Find where the given text appears and provide that cell's center as [X, Y] coordinate. 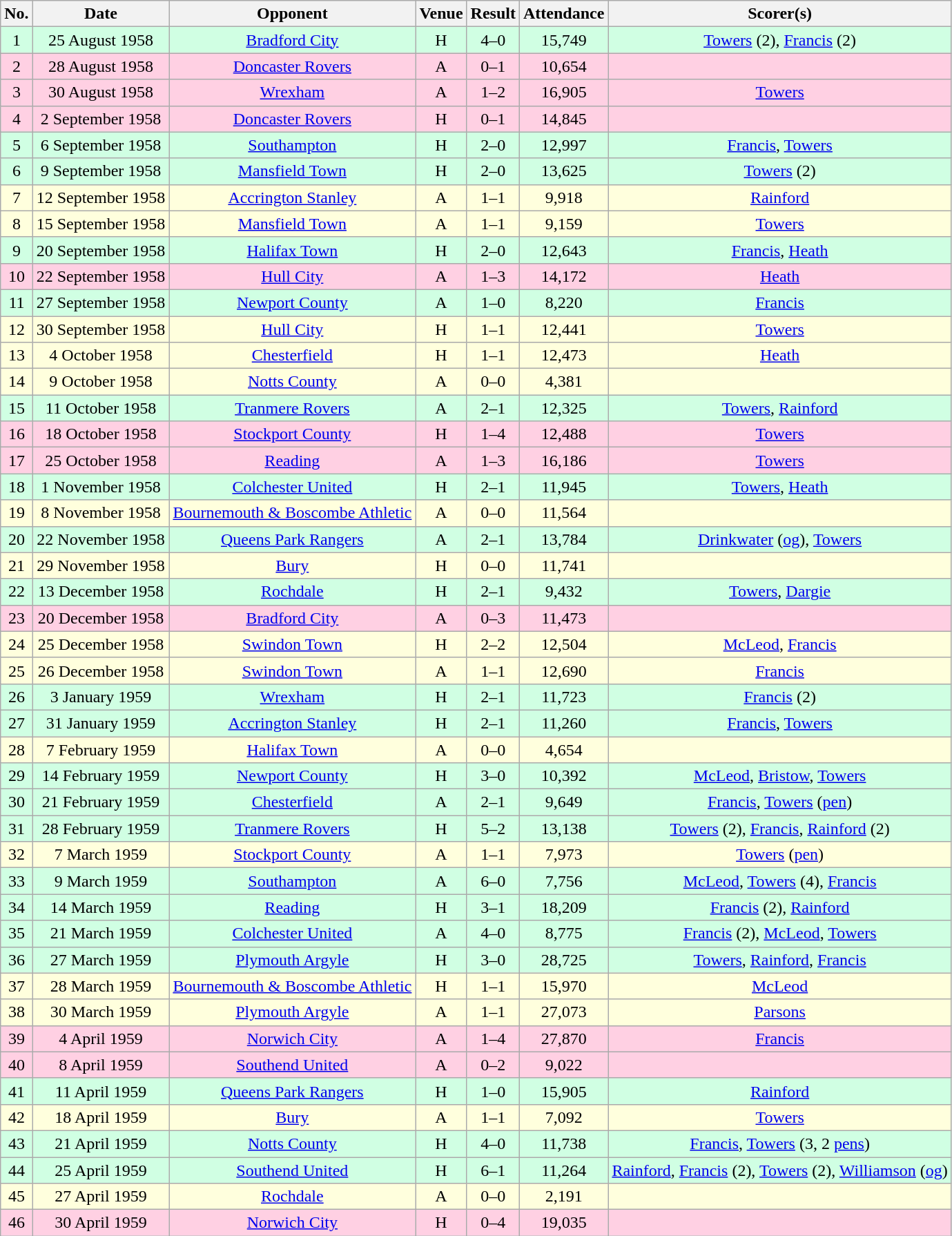
21 [17, 566]
14 March 1959 [101, 907]
29 [17, 776]
16 [17, 434]
9 March 1959 [101, 881]
16,905 [563, 93]
11,723 [563, 697]
1 November 1958 [101, 487]
10,392 [563, 776]
McLeod [780, 986]
14 February 1959 [101, 776]
4 [17, 119]
28 March 1959 [101, 986]
45 [17, 1197]
12,690 [563, 670]
15 [17, 408]
15,749 [563, 40]
7 March 1959 [101, 855]
5 [17, 145]
27 [17, 723]
Scorer(s) [780, 14]
25 October 1958 [101, 461]
35 [17, 934]
32 [17, 855]
30 March 1959 [101, 1012]
26 [17, 697]
7,756 [563, 881]
38 [17, 1012]
Date [101, 14]
15,970 [563, 986]
21 March 1959 [101, 934]
9,649 [563, 802]
9,918 [563, 197]
12,441 [563, 329]
43 [17, 1143]
25 August 1958 [101, 40]
10 [17, 276]
39 [17, 1039]
20 September 1958 [101, 250]
29 November 1958 [101, 566]
4 October 1958 [101, 356]
12,488 [563, 434]
4,654 [563, 749]
3–1 [493, 907]
11,473 [563, 618]
Francis (2) [780, 697]
12 September 1958 [101, 197]
Towers (2), Francis, Rainford (2) [780, 829]
27,073 [563, 1012]
8,775 [563, 934]
12,325 [563, 408]
27,870 [563, 1039]
6 September 1958 [101, 145]
11,264 [563, 1170]
27 April 1959 [101, 1197]
11,564 [563, 513]
13,138 [563, 829]
12,997 [563, 145]
Towers (pen) [780, 855]
8 [17, 224]
40 [17, 1065]
5–2 [493, 829]
28 February 1959 [101, 829]
6–0 [493, 881]
28,725 [563, 960]
26 December 1958 [101, 670]
18,209 [563, 907]
22 [17, 592]
3 [17, 93]
7 [17, 197]
12,643 [563, 250]
Drinkwater (og), Towers [780, 539]
Towers (2) [780, 171]
9,159 [563, 224]
Result [493, 14]
28 [17, 749]
6 [17, 171]
27 September 1958 [101, 302]
Attendance [563, 14]
33 [17, 881]
30 August 1958 [101, 93]
20 [17, 539]
24 [17, 644]
11,741 [563, 566]
14 [17, 382]
12 [17, 329]
11,945 [563, 487]
3 January 1959 [101, 697]
2 [17, 66]
0–2 [493, 1065]
McLeod, Towers (4), Francis [780, 881]
10,654 [563, 66]
17 [17, 461]
Rainford, Francis (2), Towers (2), Williamson (og) [780, 1170]
Francis (2), Rainford [780, 907]
46 [17, 1223]
2,191 [563, 1197]
Parsons [780, 1012]
4 April 1959 [101, 1039]
8,220 [563, 302]
McLeod, Bristow, Towers [780, 776]
Towers, Heath [780, 487]
25 December 1958 [101, 644]
0–4 [493, 1223]
31 [17, 829]
36 [17, 960]
7,092 [563, 1117]
9,022 [563, 1065]
25 [17, 670]
30 April 1959 [101, 1223]
11 October 1958 [101, 408]
11,260 [563, 723]
11,738 [563, 1143]
Francis (2), McLeod, Towers [780, 934]
21 February 1959 [101, 802]
Francis, Towers (pen) [780, 802]
0–3 [493, 618]
23 [17, 618]
9 [17, 250]
19,035 [563, 1223]
6–1 [493, 1170]
34 [17, 907]
22 November 1958 [101, 539]
41 [17, 1091]
13 December 1958 [101, 592]
Francis, Towers (3, 2 pens) [780, 1143]
Francis, Heath [780, 250]
Venue [441, 14]
7 February 1959 [101, 749]
7,973 [563, 855]
44 [17, 1170]
18 October 1958 [101, 434]
37 [17, 986]
2 September 1958 [101, 119]
Towers (2), Francis (2) [780, 40]
Opponent [293, 14]
4,381 [563, 382]
McLeod, Francis [780, 644]
12,473 [563, 356]
Towers, Rainford, Francis [780, 960]
42 [17, 1117]
Towers, Dargie [780, 592]
14,172 [563, 276]
No. [17, 14]
28 August 1958 [101, 66]
9 October 1958 [101, 382]
31 January 1959 [101, 723]
30 September 1958 [101, 329]
8 November 1958 [101, 513]
13,625 [563, 171]
16,186 [563, 461]
27 March 1959 [101, 960]
13,784 [563, 539]
2–2 [493, 644]
21 April 1959 [101, 1143]
20 December 1958 [101, 618]
1–2 [493, 93]
22 September 1958 [101, 276]
14,845 [563, 119]
15,905 [563, 1091]
1 [17, 40]
18 April 1959 [101, 1117]
12,504 [563, 644]
9,432 [563, 592]
18 [17, 487]
Towers, Rainford [780, 408]
30 [17, 802]
25 April 1959 [101, 1170]
8 April 1959 [101, 1065]
11 April 1959 [101, 1091]
11 [17, 302]
19 [17, 513]
15 September 1958 [101, 224]
9 September 1958 [101, 171]
13 [17, 356]
